Capture the cell that displays the provided text and extract its [X, Y] central coordinate. 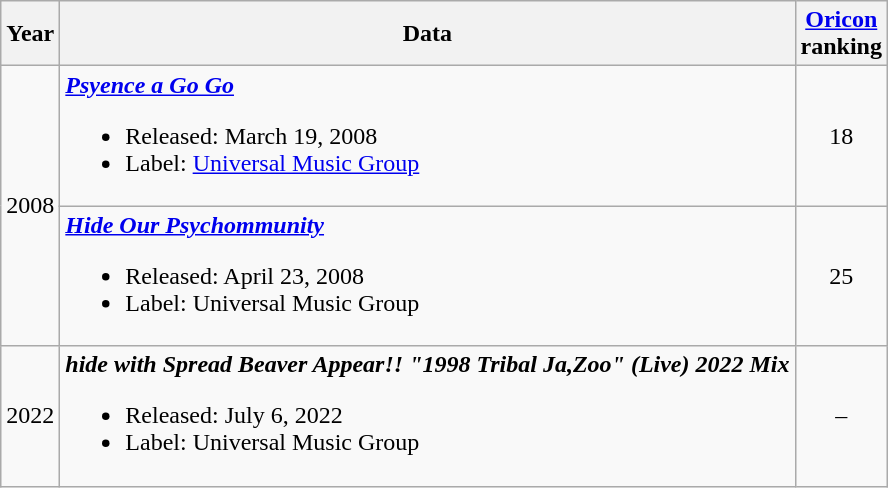
2022 [30, 416]
Year [30, 34]
18 [841, 136]
2008 [30, 206]
25 [841, 276]
Psyence a Go GoReleased: March 19, 2008Label: Universal Music Group [428, 136]
hide with Spread Beaver Appear!! "1998 Tribal Ja,Zoo" (Live) 2022 MixReleased: July 6, 2022Label: Universal Music Group [428, 416]
Data [428, 34]
– [841, 416]
Oriconranking [841, 34]
Hide Our PsychommunityReleased: April 23, 2008Label: Universal Music Group [428, 276]
